From the cell containing the given text, extract its center point as (x, y) coordinate. 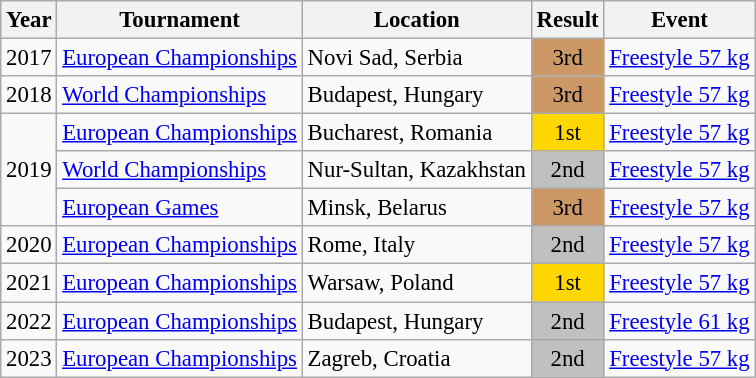
Minsk, Belarus (416, 208)
2023 (29, 358)
Result (568, 20)
Rome, Italy (416, 245)
Bucharest, Romania (416, 133)
Nur-Sultan, Kazakhstan (416, 170)
2022 (29, 321)
Novi Sad, Serbia (416, 58)
2021 (29, 283)
2017 (29, 58)
2019 (29, 170)
Tournament (180, 20)
Year (29, 20)
2018 (29, 95)
2020 (29, 245)
Location (416, 20)
European Games (180, 208)
Freestyle 61 kg (680, 321)
Zagreb, Croatia (416, 358)
Warsaw, Poland (416, 283)
Event (680, 20)
